Find where the given text appears and provide that cell's center as (X, Y) coordinate. 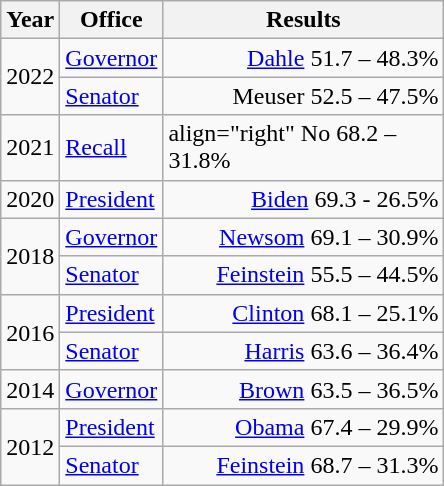
Obama 67.4 – 29.9% (304, 427)
Feinstein 55.5 – 44.5% (304, 275)
2022 (30, 77)
2016 (30, 332)
align="right" No 68.2 – 31.8% (304, 148)
Clinton 68.1 – 25.1% (304, 313)
Meuser 52.5 – 47.5% (304, 96)
2014 (30, 389)
Results (304, 20)
2012 (30, 446)
Newsom 69.1 – 30.9% (304, 237)
2021 (30, 148)
Recall (112, 148)
Office (112, 20)
Year (30, 20)
Feinstein 68.7 – 31.3% (304, 465)
Biden 69.3 - 26.5% (304, 199)
Dahle 51.7 – 48.3% (304, 58)
2018 (30, 256)
Brown 63.5 – 36.5% (304, 389)
2020 (30, 199)
Harris 63.6 – 36.4% (304, 351)
